Capture the cell that displays the provided text and extract its (X, Y) central coordinate. 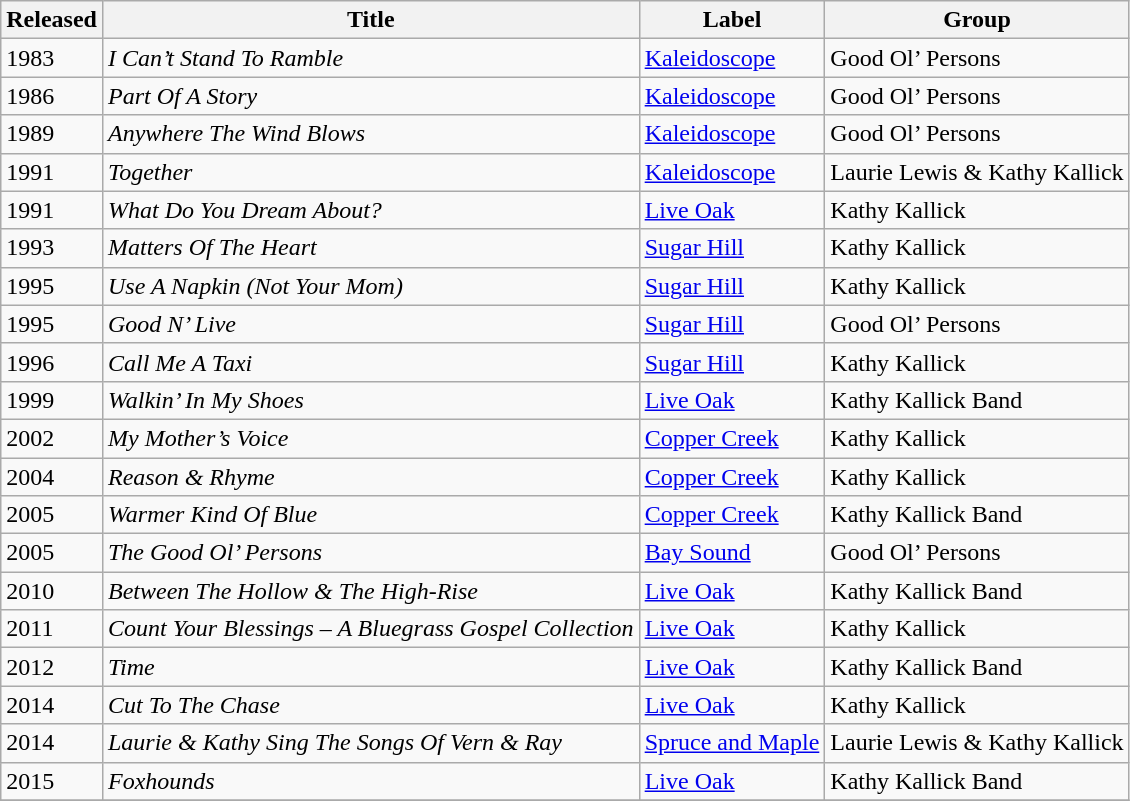
Together (370, 172)
1996 (52, 362)
My Mother’s Voice (370, 438)
2002 (52, 438)
Call Me A Taxi (370, 362)
Walkin’ In My Shoes (370, 400)
Foxhounds (370, 781)
2011 (52, 629)
Time (370, 667)
Between The Hollow & The High-Rise (370, 591)
Part Of A Story (370, 96)
1986 (52, 96)
Good N’ Live (370, 324)
Reason & Rhyme (370, 477)
Title (370, 20)
Use A Napkin (Not Your Mom) (370, 286)
2004 (52, 477)
Count Your Blessings – A Bluegrass Gospel Collection (370, 629)
I Can’t Stand To Ramble (370, 58)
1983 (52, 58)
What Do You Dream About? (370, 210)
Group (977, 20)
Cut To The Chase (370, 705)
2015 (52, 781)
1993 (52, 248)
2010 (52, 591)
Spruce and Maple (732, 743)
Anywhere The Wind Blows (370, 134)
Laurie & Kathy Sing The Songs Of Vern & Ray (370, 743)
Warmer Kind Of Blue (370, 515)
1989 (52, 134)
The Good Ol’ Persons (370, 553)
Released (52, 20)
Matters Of The Heart (370, 248)
Bay Sound (732, 553)
2012 (52, 667)
Label (732, 20)
1999 (52, 400)
